Return the (X, Y) coordinate for the center point of the cell that contains the specified text.  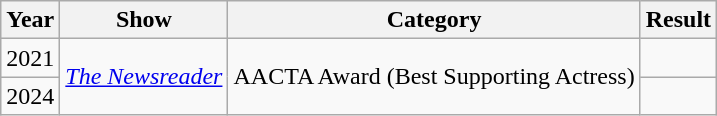
The Newsreader (144, 77)
Result (678, 20)
Year (30, 20)
Show (144, 20)
2021 (30, 58)
AACTA Award (Best Supporting Actress) (434, 77)
2024 (30, 96)
Category (434, 20)
